Identify which cell holds the provided text, then report its (X, Y) central coordinate. 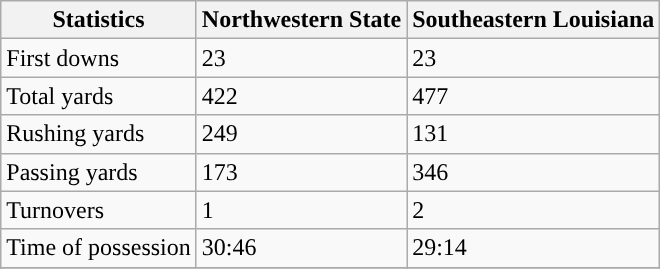
Total yards (99, 96)
477 (534, 96)
First downs (99, 58)
131 (534, 134)
Rushing yards (99, 134)
Passing yards (99, 172)
173 (301, 172)
29:14 (534, 248)
Turnovers (99, 210)
30:46 (301, 248)
346 (534, 172)
2 (534, 210)
1 (301, 210)
Southeastern Louisiana (534, 20)
Statistics (99, 20)
Northwestern State (301, 20)
249 (301, 134)
422 (301, 96)
Time of possession (99, 248)
